Return the (x, y) coordinate for the center point of the cell that contains the specified text.  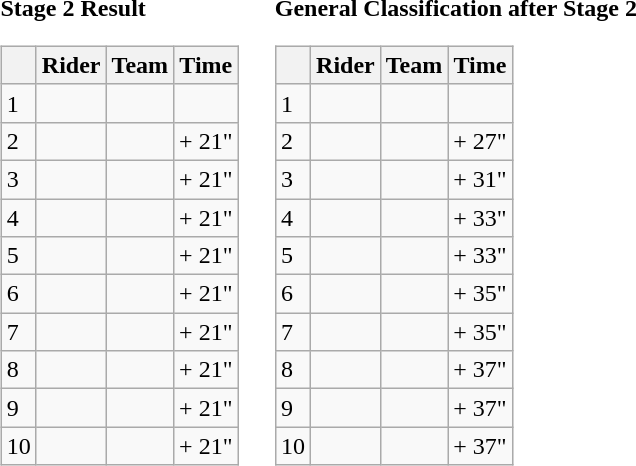
+ 27" (480, 141)
+ 31" (480, 179)
